From the cell containing the given text, extract its center point as [x, y] coordinate. 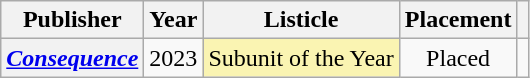
Placement [458, 20]
Placed [458, 58]
2023 [174, 58]
Consequence [72, 58]
Subunit of the Year [301, 58]
Year [174, 20]
Listicle [301, 20]
Publisher [72, 20]
